Scan for the cell matching the given text and deliver its (X, Y) coordinate at center. 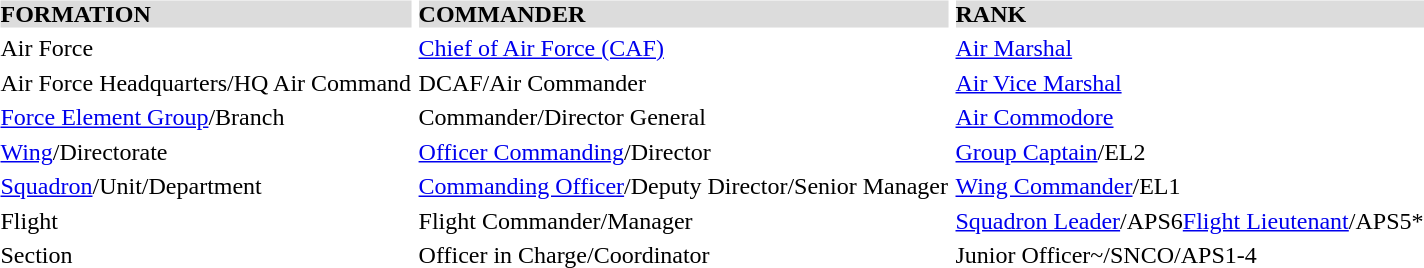
Commander/Director General (684, 118)
Wing Commander/EL1 (1190, 186)
COMMANDER (684, 14)
Squadron/Unit/Department (206, 186)
Wing/Directorate (206, 152)
FORMATION (206, 14)
RANK (1190, 14)
Flight (206, 222)
Air Force (206, 48)
Officer Commanding/Director (684, 152)
Force Element Group/Branch (206, 118)
Flight Commander/Manager (684, 222)
Air Marshal (1190, 48)
Chief of Air Force (CAF) (684, 48)
Air Vice Marshal (1190, 84)
Air Force Headquarters/HQ Air Command (206, 84)
DCAF/Air Commander (684, 84)
Air Commodore (1190, 118)
Group Captain/EL2 (1190, 152)
Commanding Officer/Deputy Director/Senior Manager (684, 186)
Squadron Leader/APS6Flight Lieutenant/APS5* (1190, 222)
